Detect which cell encompasses the target text, then output its (x, y) center coordinate. 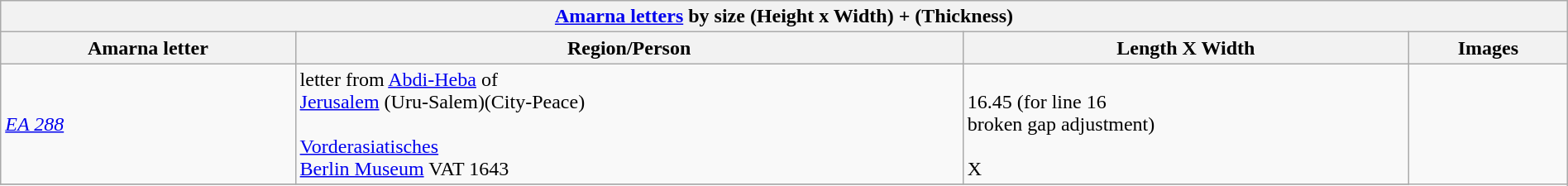
Length X Width (1186, 48)
Amarna letters by size (Height x Width) + (Thickness) (784, 17)
Region/Person (629, 48)
16.45 (for line 16 broken gap adjustment)X (1186, 124)
Images (1489, 48)
letter from Abdi-Heba of Jerusalem (Uru-Salem)(City-Peace)VorderasiatischesBerlin Museum VAT 1643 (629, 124)
Amarna letter (148, 48)
EA 288 (148, 124)
